Find where the given text appears and provide that cell's center as (x, y) coordinate. 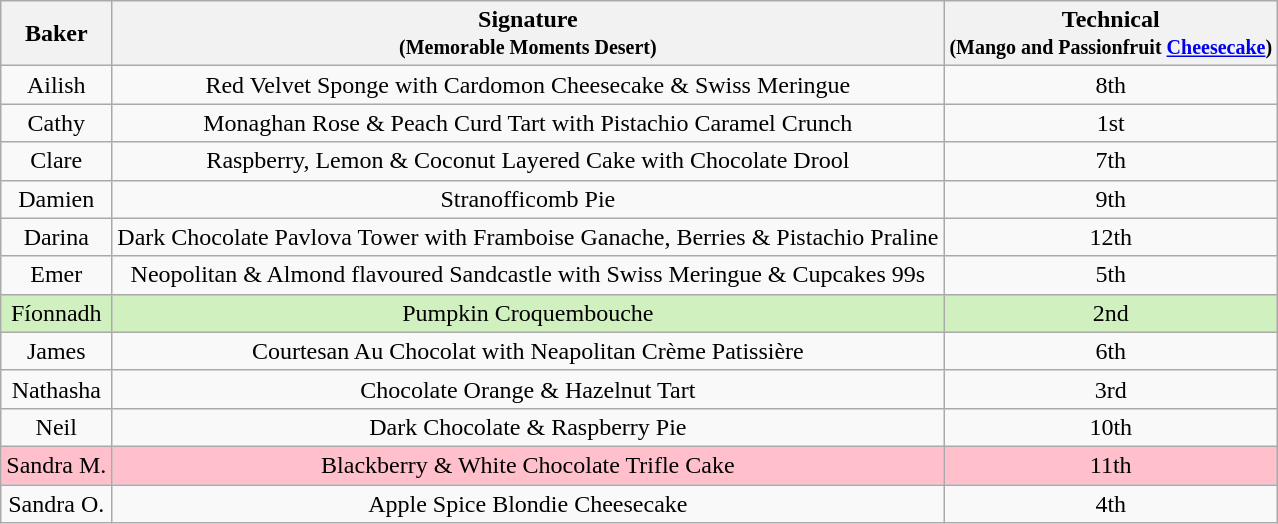
Dark Chocolate & Raspberry Pie (528, 427)
Neopolitan & Almond flavoured Sandcastle with Swiss Meringue & Cupcakes 99s (528, 275)
2nd (1111, 313)
Damien (56, 199)
3rd (1111, 389)
4th (1111, 503)
Baker (56, 34)
Chocolate Orange & Hazelnut Tart (528, 389)
Sandra M. (56, 465)
Pumpkin Croquembouche (528, 313)
Sandra O. (56, 503)
11th (1111, 465)
Apple Spice Blondie Cheesecake (528, 503)
Technical(Mango and Passionfruit Cheesecake) (1111, 34)
Darina (56, 237)
7th (1111, 161)
Cathy (56, 123)
James (56, 351)
Nathasha (56, 389)
Stranofficomb Pie (528, 199)
10th (1111, 427)
Signature(Memorable Moments Desert) (528, 34)
Fíonnadh (56, 313)
Raspberry, Lemon & Coconut Layered Cake with Chocolate Drool (528, 161)
6th (1111, 351)
5th (1111, 275)
1st (1111, 123)
Clare (56, 161)
Blackberry & White Chocolate Trifle Cake (528, 465)
12th (1111, 237)
Courtesan Au Chocolat with Neapolitan Crème Patissière (528, 351)
Dark Chocolate Pavlova Tower with Framboise Ganache, Berries & Pistachio Praline (528, 237)
9th (1111, 199)
Monaghan Rose & Peach Curd Tart with Pistachio Caramel Crunch (528, 123)
8th (1111, 85)
Emer (56, 275)
Ailish (56, 85)
Red Velvet Sponge with Cardomon Cheesecake & Swiss Meringue (528, 85)
Neil (56, 427)
